From the cell containing the given text, extract its center point as (X, Y) coordinate. 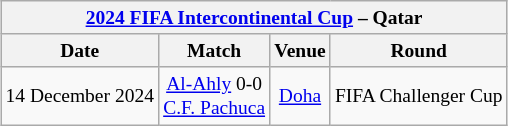
Round (418, 50)
Date (80, 50)
FIFA Challenger Cup (418, 96)
Match (214, 50)
Venue (300, 50)
Al-Ahly 0-0 C.F. Pachuca (214, 96)
2024 FIFA Intercontinental Cup – Qatar (254, 18)
14 December 2024 (80, 96)
Doha (300, 96)
